Return (X, Y) of the center of cell containing provided text 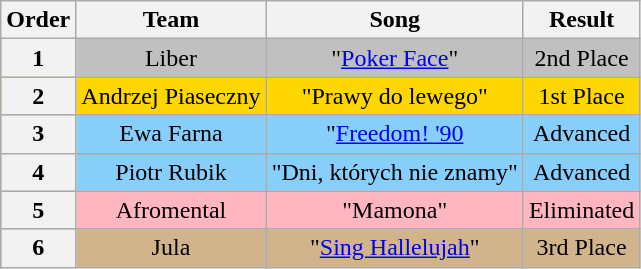
"Prawy do lewego" (394, 96)
Ewa Farna (171, 134)
Eliminated (581, 210)
Andrzej Piaseczny (171, 96)
Song (394, 20)
Piotr Rubik (171, 172)
"Dni, których nie znamy" (394, 172)
1 (38, 58)
3rd Place (581, 248)
4 (38, 172)
Team (171, 20)
2 (38, 96)
1st Place (581, 96)
"Mamona" (394, 210)
"Poker Face" (394, 58)
Afromental (171, 210)
2nd Place (581, 58)
Order (38, 20)
"Freedom! '90 (394, 134)
Result (581, 20)
3 (38, 134)
6 (38, 248)
"Sing Hallelujah" (394, 248)
Liber (171, 58)
5 (38, 210)
Jula (171, 248)
